For the text-containing cell, return its midpoint in (x, y) coordinate format. 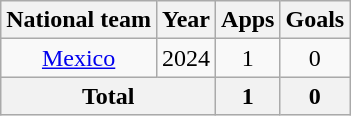
Year (186, 20)
Apps (248, 20)
National team (79, 20)
Mexico (79, 58)
2024 (186, 58)
Total (108, 96)
Goals (315, 20)
